Determine the (X, Y) coordinate at the center of the cell enclosing the given text.  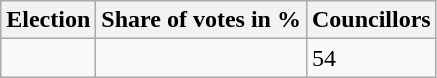
Share of votes in % (202, 20)
54 (371, 58)
Councillors (371, 20)
Election (48, 20)
